For the text-containing cell, return its midpoint in [x, y] coordinate format. 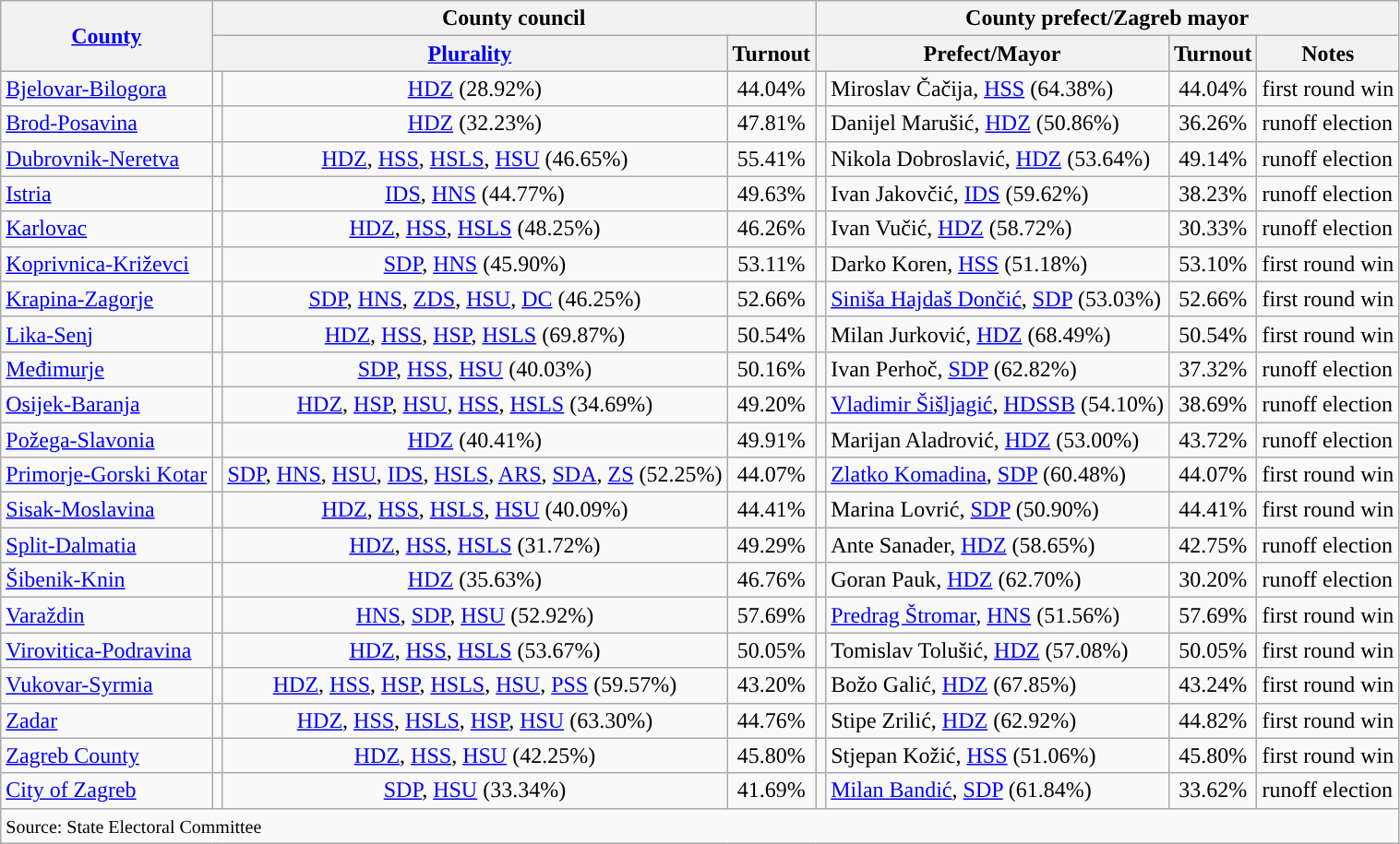
HDZ (28.92%) [474, 89]
HDZ (40.41%) [474, 440]
Istria [107, 194]
49.91% [772, 440]
Međimurje [107, 369]
30.20% [1213, 580]
53.11% [772, 264]
Zadar [107, 720]
37.32% [1213, 369]
Ivan Vučić, HDZ (58.72%) [998, 229]
Split-Dalmatia [107, 545]
49.20% [772, 404]
47.81% [772, 124]
HDZ, HSP, HSU, HSS, HSLS (34.69%) [474, 404]
46.76% [772, 580]
30.33% [1213, 229]
53.10% [1213, 264]
44.76% [772, 720]
SDP, HNS, ZDS, HSU, DC (46.25%) [474, 299]
33.62% [1213, 791]
HDZ, HSS, HSLS (53.67%) [474, 650]
49.29% [772, 545]
Karlovac [107, 229]
Zagreb County [107, 755]
55.41% [772, 159]
HNS, SDP, HSU (52.92%) [474, 615]
SDP, HSU (33.34%) [474, 791]
Stjepan Kožić, HSS (51.06%) [998, 755]
Plurality [470, 53]
HDZ (35.63%) [474, 580]
Vladimir Šišljagić, HDSSB (54.10%) [998, 404]
Marina Lovrić, SDP (50.90%) [998, 510]
Bjelovar-Bilogora [107, 89]
Predrag Štromar, HNS (51.56%) [998, 615]
SDP, HSS, HSU (40.03%) [474, 369]
County council [514, 18]
HDZ, HSS, HSLS (48.25%) [474, 229]
County prefect/Zagreb mayor [1107, 18]
42.75% [1213, 545]
Brod-Posavina [107, 124]
44.82% [1213, 720]
38.23% [1213, 194]
Koprivnica-Križevci [107, 264]
Vukovar-Syrmia [107, 685]
Virovitica-Podravina [107, 650]
HDZ, HSS, HSU (42.25%) [474, 755]
Ivan Jakovčić, IDS (59.62%) [998, 194]
HDZ, HSS, HSLS, HSU (46.65%) [474, 159]
Source: State Electoral Committee [700, 826]
HDZ, HSS, HSLS, HSU (40.09%) [474, 510]
43.72% [1213, 440]
Milan Bandić, SDP (61.84%) [998, 791]
HDZ, HSS, HSLS, HSP, HSU (63.30%) [474, 720]
Darko Koren, HSS (51.18%) [998, 264]
Požega-Slavonia [107, 440]
Stipe Zrilić, HDZ (62.92%) [998, 720]
36.26% [1213, 124]
Šibenik-Knin [107, 580]
SDP, HNS, HSU, IDS, HSLS, ARS, SDA, ZS (52.25%) [474, 475]
41.69% [772, 791]
HDZ, HSS, HSLS (31.72%) [474, 545]
49.63% [772, 194]
Zlatko Komadina, SDP (60.48%) [998, 475]
Notes [1328, 53]
Marijan Aladrović, HDZ (53.00%) [998, 440]
Osijek-Baranja [107, 404]
HDZ (32.23%) [474, 124]
Varaždin [107, 615]
Nikola Dobroslavić, HDZ (53.64%) [998, 159]
Prefect/Mayor [993, 53]
Miroslav Čačija, HSS (64.38%) [998, 89]
City of Zagreb [107, 791]
Danijel Marušić, HDZ (50.86%) [998, 124]
County [107, 36]
HDZ, HSS, HSP, HSLS, HSU, PSS (59.57%) [474, 685]
Siniša Hajdaš Dončić, SDP (53.03%) [998, 299]
Milan Jurković, HDZ (68.49%) [998, 334]
43.20% [772, 685]
38.69% [1213, 404]
46.26% [772, 229]
Božo Galić, HDZ (67.85%) [998, 685]
43.24% [1213, 685]
Ivan Perhoč, SDP (62.82%) [998, 369]
Dubrovnik-Neretva [107, 159]
Ante Sanader, HDZ (58.65%) [998, 545]
50.16% [772, 369]
Tomislav Tolušić, HDZ (57.08%) [998, 650]
Lika-Senj [107, 334]
Primorje-Gorski Kotar [107, 475]
Sisak-Moslavina [107, 510]
49.14% [1213, 159]
Krapina-Zagorje [107, 299]
SDP, HNS (45.90%) [474, 264]
HDZ, HSS, HSP, HSLS (69.87%) [474, 334]
IDS, HNS (44.77%) [474, 194]
Goran Pauk, HDZ (62.70%) [998, 580]
